For the text-containing cell, return its midpoint in [X, Y] coordinate format. 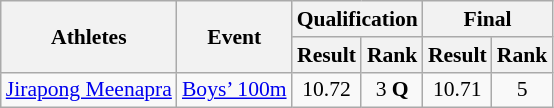
3 Q [392, 90]
Event [234, 36]
5 [522, 90]
10.71 [458, 90]
Qualification [358, 19]
Jirapong Meenapra [89, 90]
Final [488, 19]
Athletes [89, 36]
10.72 [327, 90]
Boys’ 100m [234, 90]
